Detect which cell encompasses the target text, then output its (x, y) center coordinate. 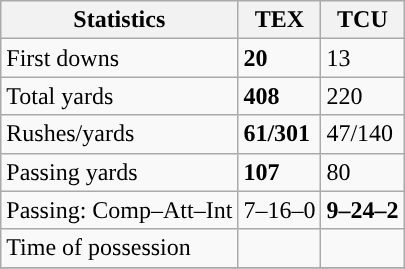
Rushes/yards (120, 134)
9–24–2 (362, 210)
408 (280, 96)
80 (362, 172)
107 (280, 172)
7–16–0 (280, 210)
20 (280, 58)
47/140 (362, 134)
220 (362, 96)
TCU (362, 20)
Time of possession (120, 248)
TEX (280, 20)
61/301 (280, 134)
Passing yards (120, 172)
13 (362, 58)
First downs (120, 58)
Statistics (120, 20)
Total yards (120, 96)
Passing: Comp–Att–Int (120, 210)
